Provide the (x, y) coordinate of the cell's center where the given text is located.  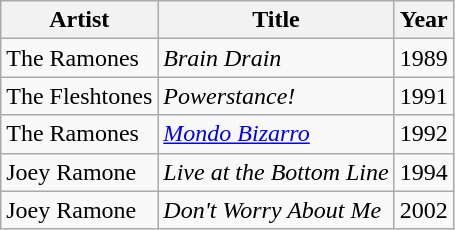
Live at the Bottom Line (276, 172)
Powerstance! (276, 96)
Title (276, 20)
Year (424, 20)
Mondo Bizarro (276, 134)
Artist (80, 20)
Don't Worry About Me (276, 210)
2002 (424, 210)
1989 (424, 58)
1991 (424, 96)
Brain Drain (276, 58)
1992 (424, 134)
The Fleshtones (80, 96)
1994 (424, 172)
